For the text-containing cell, return its midpoint in [x, y] coordinate format. 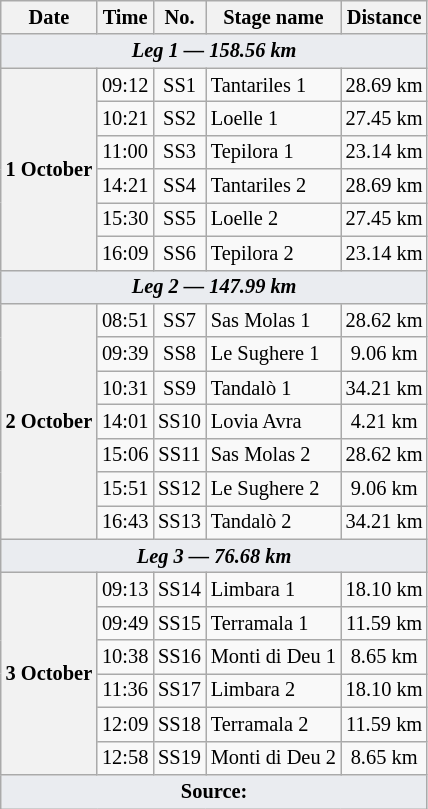
SS14 [180, 589]
SS13 [180, 522]
SS6 [180, 253]
SS4 [180, 186]
Monti di Deu 1 [274, 657]
08:51 [125, 320]
14:01 [125, 421]
SS18 [180, 724]
12:58 [125, 758]
Distance [384, 17]
Tepilora 1 [274, 152]
SS9 [180, 388]
15:06 [125, 455]
Tepilora 2 [274, 253]
Date [49, 17]
09:39 [125, 354]
15:30 [125, 219]
10:31 [125, 388]
16:09 [125, 253]
SS10 [180, 421]
SS5 [180, 219]
09:49 [125, 623]
3 October [49, 673]
Lovia Avra [274, 421]
12:09 [125, 724]
16:43 [125, 522]
Leg 3 — 76.68 km [214, 556]
Tandalò 1 [274, 388]
10:21 [125, 118]
Leg 2 — 147.99 km [214, 287]
Limbara 1 [274, 589]
SS3 [180, 152]
SS11 [180, 455]
Stage name [274, 17]
Tandalò 2 [274, 522]
Limbara 2 [274, 690]
10:38 [125, 657]
Time [125, 17]
SS7 [180, 320]
SS12 [180, 489]
Monti di Deu 2 [274, 758]
Loelle 2 [274, 219]
11:00 [125, 152]
11:36 [125, 690]
No. [180, 17]
Terramala 2 [274, 724]
Loelle 1 [274, 118]
1 October [49, 169]
09:13 [125, 589]
Tantariles 2 [274, 186]
14:21 [125, 186]
SS16 [180, 657]
SS15 [180, 623]
09:12 [125, 85]
Source: [214, 791]
2 October [49, 421]
Terramala 1 [274, 623]
SS17 [180, 690]
Le Sughere 2 [274, 489]
Tantariles 1 [274, 85]
SS19 [180, 758]
SS8 [180, 354]
4.21 km [384, 421]
Leg 1 — 158.56 km [214, 51]
Sas Molas 2 [274, 455]
Sas Molas 1 [274, 320]
SS1 [180, 85]
Le Sughere 1 [274, 354]
15:51 [125, 489]
SS2 [180, 118]
